Output the [X, Y] coordinate of the center of the cell containing the given text.  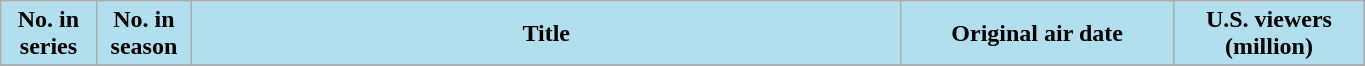
Title [546, 34]
No. inseason [144, 34]
Original air date [1038, 34]
No. inseries [48, 34]
U.S. viewers(million) [1268, 34]
